Determine the (X, Y) coordinate at the center of the cell enclosing the given text.  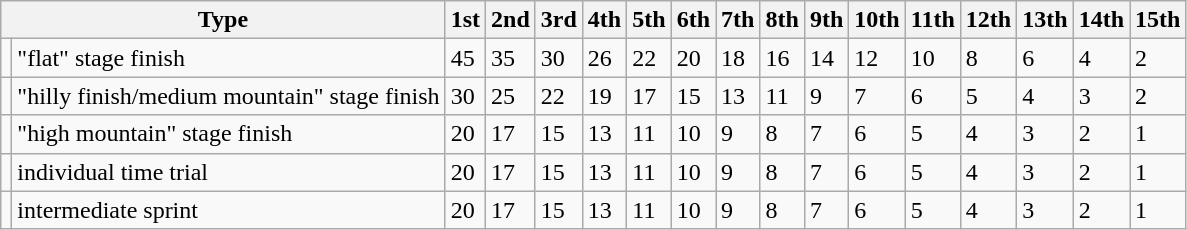
25 (511, 96)
3rd (558, 20)
13th (1045, 20)
12 (877, 58)
14th (1101, 20)
5th (649, 20)
individual time trial (228, 172)
10th (877, 20)
6th (693, 20)
Type (223, 20)
intermediate sprint (228, 210)
7th (738, 20)
26 (604, 58)
35 (511, 58)
4th (604, 20)
14 (826, 58)
8th (782, 20)
15th (1158, 20)
19 (604, 96)
"high mountain" stage finish (228, 134)
2nd (511, 20)
"flat" stage finish (228, 58)
"hilly finish/medium mountain" stage finish (228, 96)
9th (826, 20)
11th (932, 20)
16 (782, 58)
45 (465, 58)
12th (988, 20)
1st (465, 20)
18 (738, 58)
